Provide the [X, Y] coordinate of the cell's center where the given text is located.  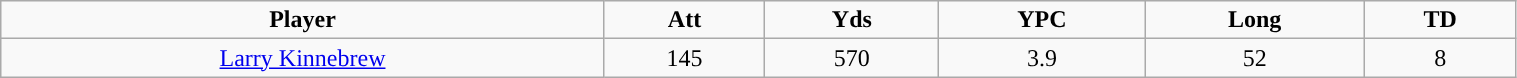
Long [1255, 20]
3.9 [1042, 58]
Att [684, 20]
Player [303, 20]
8 [1441, 58]
Larry Kinnebrew [303, 58]
Yds [852, 20]
52 [1255, 58]
TD [1441, 20]
YPC [1042, 20]
145 [684, 58]
570 [852, 58]
